Search for the cell housing the specified text and yield its [X, Y] center coordinate. 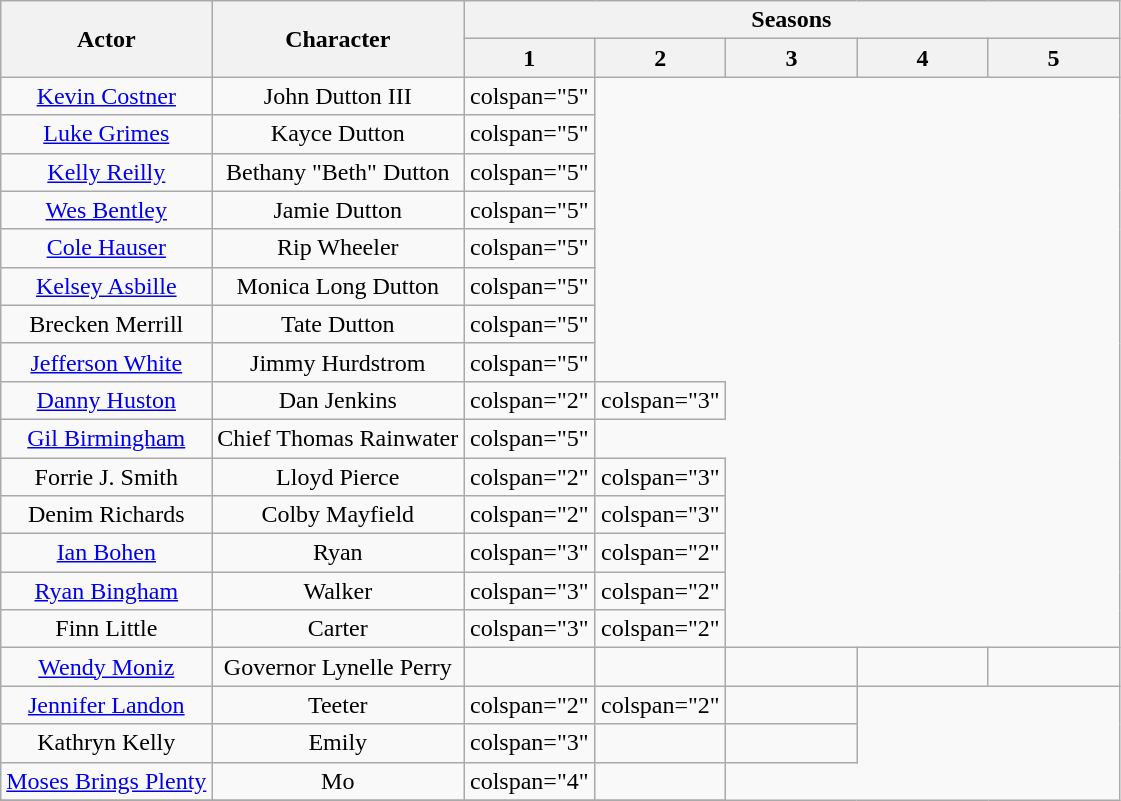
Finn Little [106, 629]
Kathryn Kelly [106, 743]
Mo [338, 781]
Kayce Dutton [338, 134]
colspan="4" [530, 781]
Brecken Merrill [106, 324]
Cole Hauser [106, 248]
4 [922, 58]
Kelsey Asbille [106, 286]
1 [530, 58]
Chief Thomas Rainwater [338, 438]
Teeter [338, 705]
Actor [106, 39]
Wendy Moniz [106, 667]
Gil Birmingham [106, 438]
Danny Huston [106, 400]
5 [1054, 58]
Seasons [792, 20]
Governor Lynelle Perry [338, 667]
Carter [338, 629]
Forrie J. Smith [106, 477]
Wes Bentley [106, 210]
Ryan [338, 553]
Dan Jenkins [338, 400]
Walker [338, 591]
Denim Richards [106, 515]
Monica Long Dutton [338, 286]
Lloyd Pierce [338, 477]
Jamie Dutton [338, 210]
3 [792, 58]
2 [660, 58]
Jefferson White [106, 362]
Kevin Costner [106, 96]
Emily [338, 743]
Bethany "Beth" Dutton [338, 172]
Jimmy Hurdstrom [338, 362]
Moses Brings Plenty [106, 781]
Rip Wheeler [338, 248]
Colby Mayfield [338, 515]
Tate Dutton [338, 324]
Ian Bohen [106, 553]
Jennifer Landon [106, 705]
Kelly Reilly [106, 172]
Character [338, 39]
John Dutton III [338, 96]
Ryan Bingham [106, 591]
Luke Grimes [106, 134]
